From the cell containing the given text, extract its center point as (x, y) coordinate. 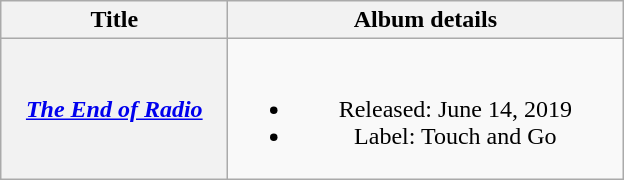
Title (114, 20)
Album details (426, 20)
The End of Radio (114, 109)
Released: June 14, 2019Label: Touch and Go (426, 109)
